Scan for the cell matching the given text and deliver its [X, Y] coordinate at center. 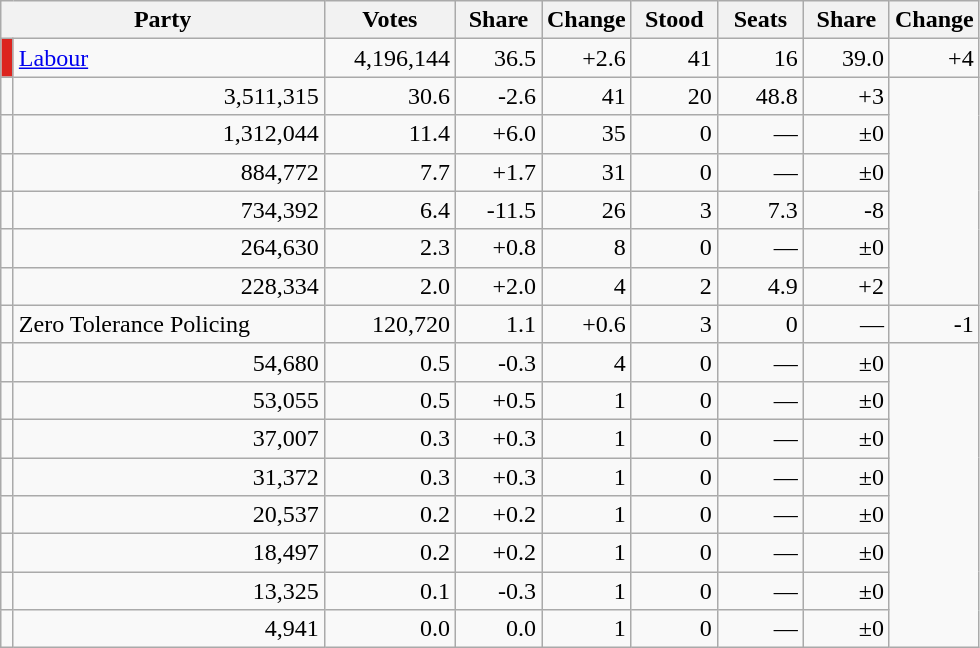
734,392 [168, 210]
37,007 [168, 438]
54,680 [168, 362]
+1.7 [498, 172]
1.1 [498, 324]
13,325 [168, 591]
31,372 [168, 477]
+0.6 [587, 324]
7.7 [390, 172]
39.0 [846, 58]
228,334 [168, 286]
0.1 [390, 591]
-2.6 [498, 96]
30.6 [390, 96]
26 [587, 210]
120,720 [390, 324]
+2.6 [587, 58]
+4 [934, 58]
2 [674, 286]
1,312,044 [168, 134]
+2 [846, 286]
264,630 [168, 248]
11.4 [390, 134]
+0.8 [498, 248]
2.3 [390, 248]
4,196,144 [390, 58]
+0.5 [498, 400]
3,511,315 [168, 96]
-11.5 [498, 210]
884,772 [168, 172]
+6.0 [498, 134]
6.4 [390, 210]
20,537 [168, 515]
Seats [760, 20]
Party [163, 20]
Stood [674, 20]
4,941 [168, 629]
31 [587, 172]
8 [587, 248]
36.5 [498, 58]
-8 [846, 210]
+3 [846, 96]
2.0 [390, 286]
18,497 [168, 553]
+2.0 [498, 286]
4.9 [760, 286]
Votes [390, 20]
20 [674, 96]
Labour [168, 58]
16 [760, 58]
7.3 [760, 210]
-1 [934, 324]
48.8 [760, 96]
53,055 [168, 400]
35 [587, 134]
Zero Tolerance Policing [168, 324]
